Identify which cell holds the provided text, then report its [x, y] central coordinate. 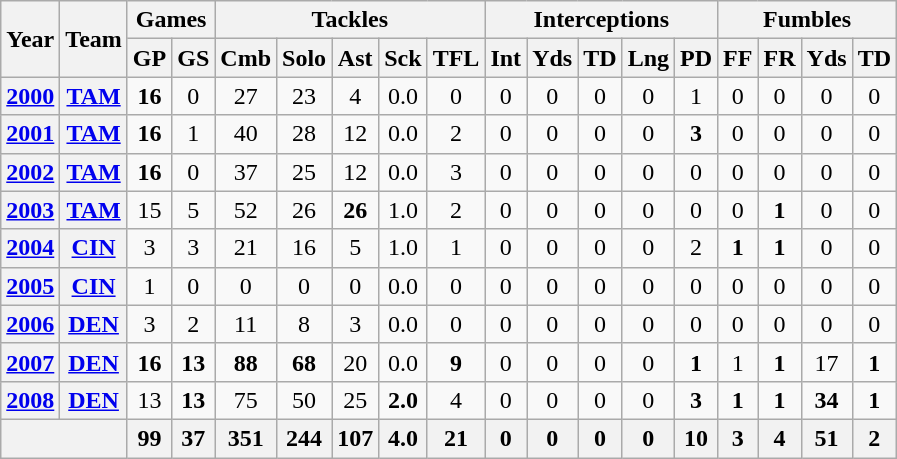
351 [246, 438]
11 [246, 324]
9 [456, 362]
Tackles [350, 20]
28 [304, 134]
Sck [403, 58]
Int [506, 58]
Solo [304, 58]
34 [826, 400]
GP [149, 58]
Interceptions [602, 20]
FF [738, 58]
Games [170, 20]
Team [94, 39]
20 [356, 362]
2.0 [403, 400]
PD [696, 58]
68 [304, 362]
2007 [30, 362]
GS [194, 58]
Fumbles [808, 20]
17 [826, 362]
75 [246, 400]
2001 [30, 134]
107 [356, 438]
27 [246, 96]
52 [246, 210]
244 [304, 438]
2002 [30, 172]
40 [246, 134]
50 [304, 400]
15 [149, 210]
23 [304, 96]
88 [246, 362]
10 [696, 438]
Ast [356, 58]
2005 [30, 286]
Year [30, 39]
Cmb [246, 58]
2004 [30, 248]
99 [149, 438]
2003 [30, 210]
Lng [648, 58]
TFL [456, 58]
51 [826, 438]
2000 [30, 96]
8 [304, 324]
2008 [30, 400]
2006 [30, 324]
4.0 [403, 438]
FR [780, 58]
